Output the [X, Y] coordinate of the center of the cell containing the given text.  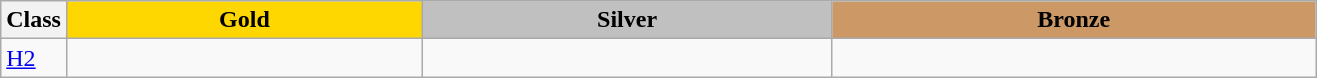
Bronze [1074, 20]
Gold [244, 20]
H2 [34, 58]
Class [34, 20]
Silver [626, 20]
